Pinpoint the cell where the given text exists, returning its [X, Y] midpoint coordinate. 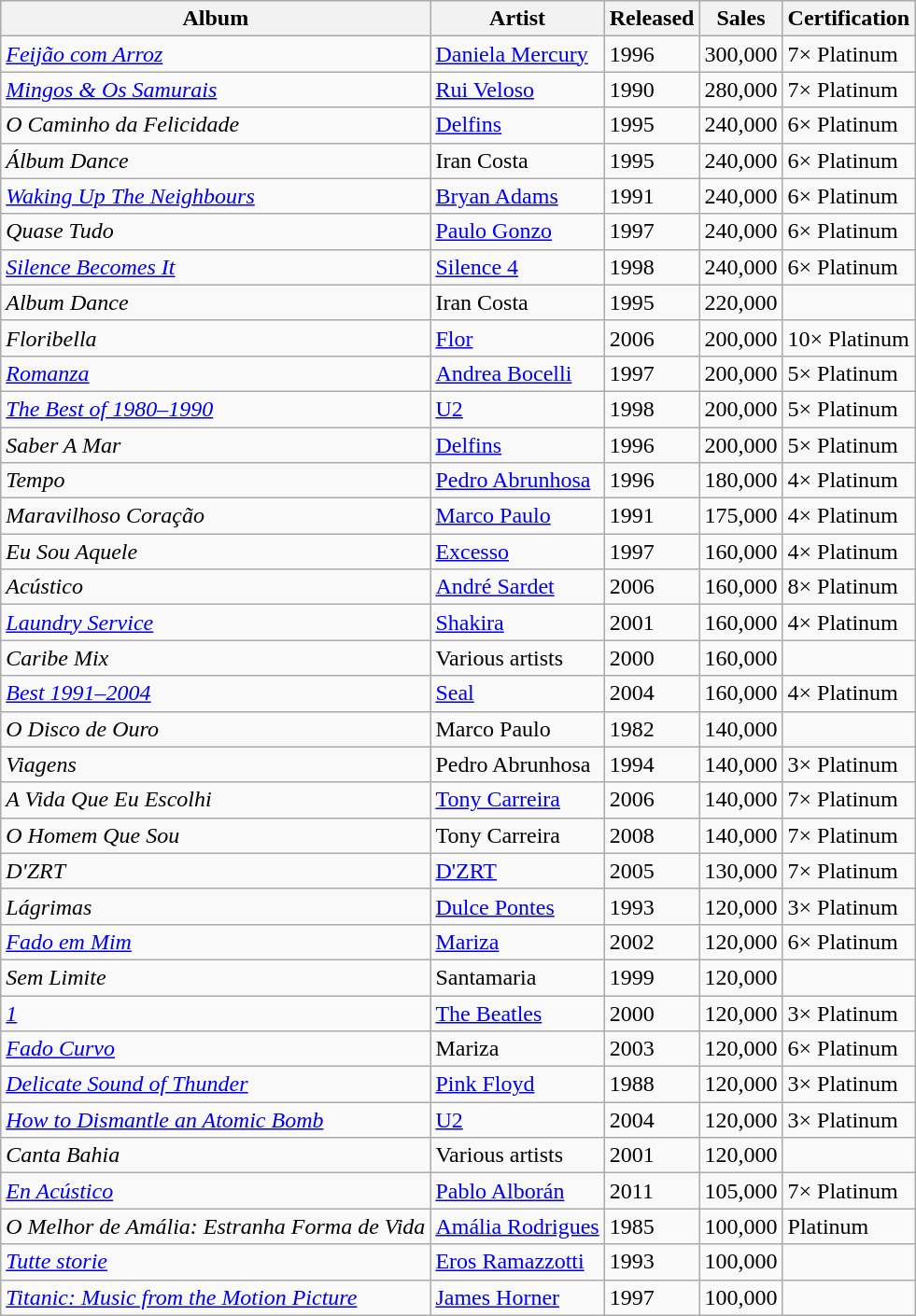
1994 [652, 764]
Santamaria [517, 977]
O Melhor de Amália: Estranha Forma de Vida [216, 1226]
Eros Ramazzotti [517, 1262]
1982 [652, 729]
Maravilhoso Coração [216, 516]
180,000 [741, 481]
220,000 [741, 302]
Bryan Adams [517, 196]
280,000 [741, 90]
Seal [517, 693]
Amália Rodrigues [517, 1226]
Acústico [216, 587]
Caribe Mix [216, 658]
Eu Sou Aquele [216, 552]
Artist [517, 19]
1990 [652, 90]
1 [216, 1013]
Saber A Mar [216, 445]
Paulo Gonzo [517, 231]
Andrea Bocelli [517, 373]
2002 [652, 942]
Best 1991–2004 [216, 693]
James Horner [517, 1297]
Floribella [216, 338]
Romanza [216, 373]
2003 [652, 1049]
A Vida Que Eu Escolhi [216, 800]
8× Platinum [849, 587]
175,000 [741, 516]
Álbum Dance [216, 161]
O Disco de Ouro [216, 729]
Certification [849, 19]
Viagens [216, 764]
Tutte storie [216, 1262]
Album Dance [216, 302]
105,000 [741, 1191]
Laundry Service [216, 623]
Lágrimas [216, 906]
Excesso [517, 552]
Pablo Alborán [517, 1191]
Canta Bahia [216, 1155]
2008 [652, 835]
130,000 [741, 871]
Shakira [517, 623]
2011 [652, 1191]
Sem Limite [216, 977]
How to Dismantle an Atomic Bomb [216, 1120]
Released [652, 19]
O Homem Que Sou [216, 835]
Album [216, 19]
Silence 4 [517, 267]
Titanic: Music from the Motion Picture [216, 1297]
Sales [741, 19]
Feijão com Arroz [216, 54]
1988 [652, 1085]
2005 [652, 871]
Fado Curvo [216, 1049]
Tempo [216, 481]
1999 [652, 977]
En Acústico [216, 1191]
Daniela Mercury [517, 54]
O Caminho da Felicidade [216, 125]
300,000 [741, 54]
Mingos & Os Samurais [216, 90]
Dulce Pontes [517, 906]
Delicate Sound of Thunder [216, 1085]
Waking Up The Neighbours [216, 196]
Rui Veloso [517, 90]
The Best of 1980–1990 [216, 409]
The Beatles [517, 1013]
1985 [652, 1226]
Silence Becomes It [216, 267]
Quase Tudo [216, 231]
Platinum [849, 1226]
Fado em Mim [216, 942]
10× Platinum [849, 338]
Pink Floyd [517, 1085]
André Sardet [517, 587]
Flor [517, 338]
